Scan for the cell matching the given text and deliver its (x, y) coordinate at center. 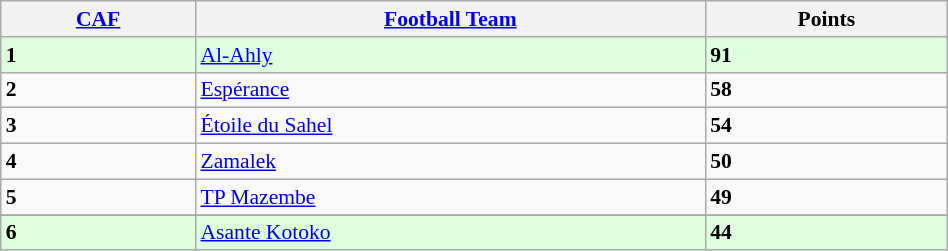
Espérance (450, 90)
58 (826, 90)
4 (98, 161)
Zamalek (450, 161)
1 (98, 54)
Al-Ahly (450, 54)
5 (98, 197)
50 (826, 161)
2 (98, 90)
Football Team (450, 19)
Points (826, 19)
54 (826, 126)
6 (98, 232)
Étoile du Sahel (450, 126)
Asante Kotoko (450, 232)
49 (826, 197)
44 (826, 232)
3 (98, 126)
CAF (98, 19)
TP Mazembe (450, 197)
91 (826, 54)
